Provide the [X, Y] coordinate of the cell's center where the given text is located.  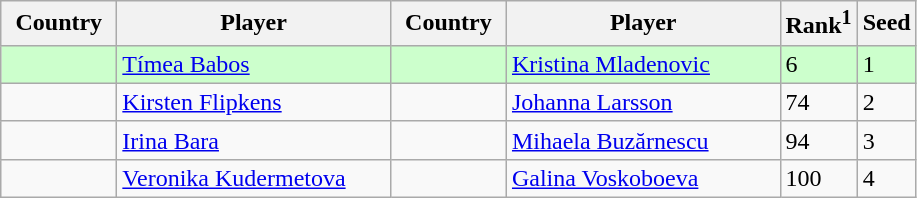
2 [886, 102]
Kristina Mladenovic [643, 64]
Galina Voskoboeva [643, 178]
3 [886, 140]
Kirsten Flipkens [254, 102]
Rank1 [818, 24]
Tímea Babos [254, 64]
Irina Bara [254, 140]
Seed [886, 24]
94 [818, 140]
6 [818, 64]
Johanna Larsson [643, 102]
Veronika Kudermetova [254, 178]
100 [818, 178]
1 [886, 64]
Mihaela Buzărnescu [643, 140]
74 [818, 102]
4 [886, 178]
